Pinpoint the cell where the given text exists, returning its [X, Y] midpoint coordinate. 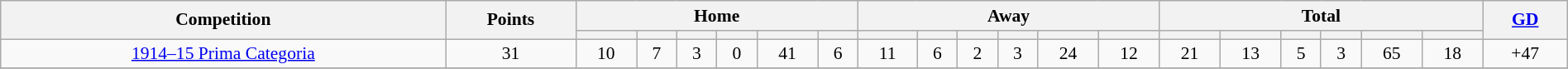
+47 [1525, 53]
1914–15 Prima Categoria [223, 53]
7 [657, 53]
10 [606, 53]
0 [738, 53]
Points [511, 20]
Total [1322, 16]
11 [887, 53]
24 [1068, 53]
Away [1008, 16]
18 [1453, 53]
41 [787, 53]
GD [1525, 20]
65 [1392, 53]
5 [1302, 53]
Competition [223, 20]
21 [1190, 53]
2 [978, 53]
Home [716, 16]
31 [511, 53]
13 [1250, 53]
12 [1129, 53]
